Extract the (x, y) coordinate from the center of the cell holding the provided text.  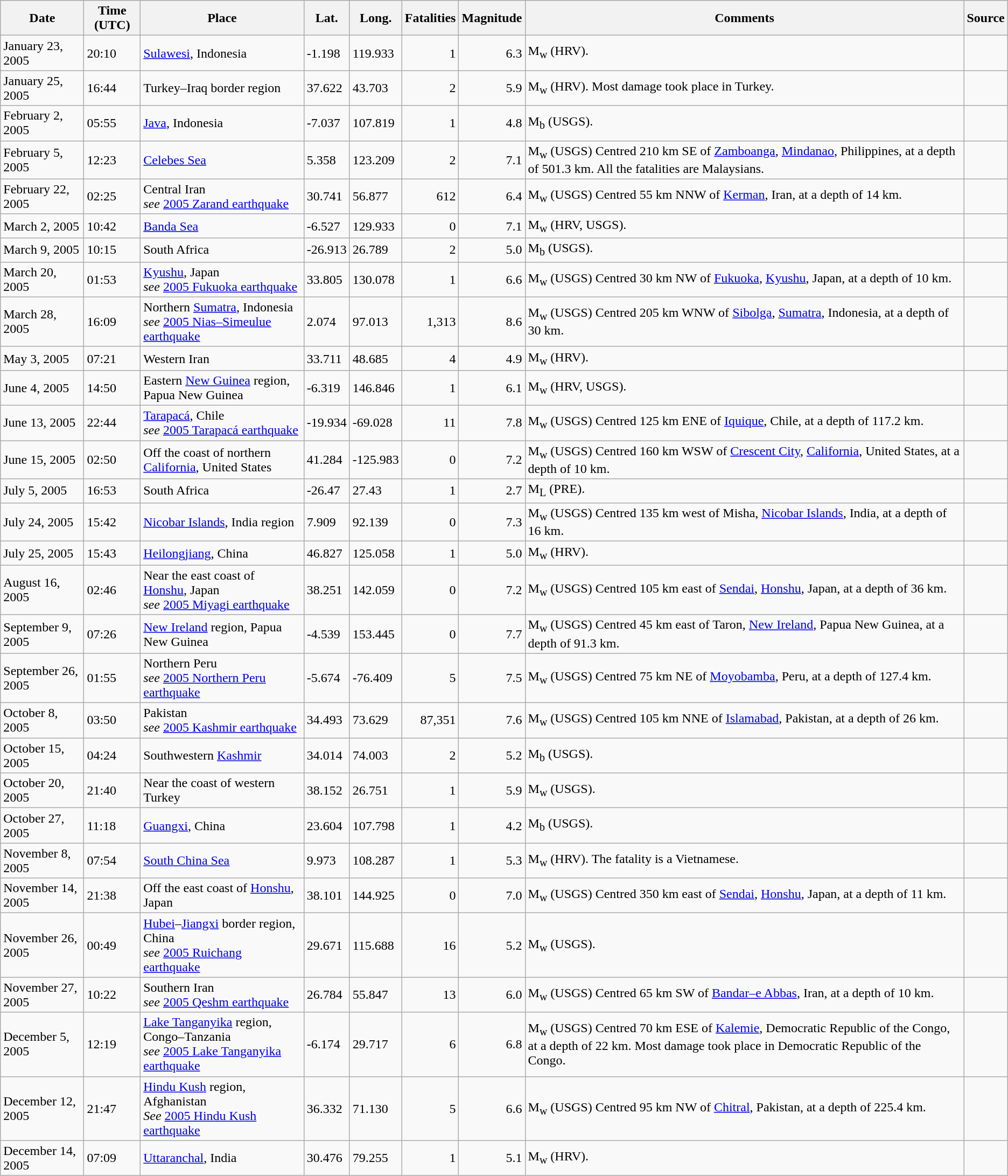
6.0 (492, 994)
01:53 (112, 279)
June 13, 2005 (42, 423)
10:42 (112, 226)
November 8, 2005 (42, 861)
Mw (USGS) Centred 105 km NNE of Islamabad, Pakistan, at a depth of 26 km. (744, 721)
March 2, 2005 (42, 226)
-26.47 (326, 491)
5.1 (492, 1158)
-7.037 (326, 123)
July 25, 2005 (42, 553)
38.101 (326, 895)
Western Iran (222, 358)
May 3, 2005 (42, 358)
October 27, 2005 (42, 825)
Southwestern Kashmir (222, 755)
11 (430, 423)
02:46 (112, 590)
142.059 (376, 590)
4.8 (492, 123)
March 9, 2005 (42, 250)
34.014 (326, 755)
13 (430, 994)
-19.934 (326, 423)
Fatalities (430, 18)
Java, Indonesia (222, 123)
Sulawesi, Indonesia (222, 53)
02:50 (112, 460)
December 12, 2005 (42, 1109)
June 4, 2005 (42, 388)
6.1 (492, 388)
108.287 (376, 861)
33.711 (326, 358)
October 8, 2005 (42, 721)
119.933 (376, 53)
7.6 (492, 721)
Long. (376, 18)
-5.674 (326, 678)
July 24, 2005 (42, 521)
144.925 (376, 895)
30.476 (326, 1158)
4.9 (492, 358)
612 (430, 196)
11:18 (112, 825)
-125.983 (376, 460)
15:43 (112, 553)
Lat. (326, 18)
Mw (USGS) Centred 30 km NW of Fukuoka, Kyushu, Japan, at a depth of 10 km. (744, 279)
Time (UTC) (112, 18)
Lake Tanganyika region, Congo–Tanzania see 2005 Lake Tanganyika earthquake (222, 1044)
14:50 (112, 388)
16:53 (112, 491)
7.3 (492, 521)
36.332 (326, 1109)
8.6 (492, 322)
38.251 (326, 590)
10:22 (112, 994)
07:09 (112, 1158)
-26.913 (326, 250)
January 23, 2005 (42, 53)
Guangxi, China (222, 825)
129.933 (376, 226)
79.255 (376, 1158)
February 22, 2005 (42, 196)
4.2 (492, 825)
-6.527 (326, 226)
Place (222, 18)
130.078 (376, 279)
153.445 (376, 634)
-6.174 (326, 1044)
Uttaranchal, India (222, 1158)
5.3 (492, 861)
5.358 (326, 159)
115.688 (376, 945)
October 20, 2005 (42, 791)
74.003 (376, 755)
Northern Sumatra, Indonesia see 2005 Nias–Simeulue earthquake (222, 322)
107.819 (376, 123)
7.0 (492, 895)
-6.319 (326, 388)
07:54 (112, 861)
-76.409 (376, 678)
Magnitude (492, 18)
Southern Iran see 2005 Qeshm earthquake (222, 994)
00:49 (112, 945)
February 5, 2005 (42, 159)
September 26, 2005 (42, 678)
43.703 (376, 88)
Tarapacá, Chile see 2005 Tarapacá earthquake (222, 423)
Date (42, 18)
July 5, 2005 (42, 491)
January 25, 2005 (42, 88)
6 (430, 1044)
December 5, 2005 (42, 1044)
73.629 (376, 721)
16:44 (112, 88)
146.846 (376, 388)
41.284 (326, 460)
7.7 (492, 634)
Mw (USGS) Centred 105 km east of Sendai, Honshu, Japan, at a depth of 36 km. (744, 590)
March 28, 2005 (42, 322)
7.909 (326, 521)
Mw (USGS) Centred 350 km east of Sendai, Honshu, Japan, at a depth of 11 km. (744, 895)
16:09 (112, 322)
07:21 (112, 358)
15:42 (112, 521)
07:26 (112, 634)
Banda Sea (222, 226)
Off the coast of northern California, United States (222, 460)
Celebes Sea (222, 159)
33.805 (326, 279)
26.784 (326, 994)
26.751 (376, 791)
Central Iran see 2005 Zarand earthquake (222, 196)
Mw (USGS) Centred 45 km east of Taron, New Ireland, Papua New Guinea, at a depth of 91.3 km. (744, 634)
21:38 (112, 895)
June 15, 2005 (42, 460)
56.877 (376, 196)
97.013 (376, 322)
Eastern New Guinea region, Papua New Guinea (222, 388)
Near the coast of western Turkey (222, 791)
37.622 (326, 88)
Comments (744, 18)
October 15, 2005 (42, 755)
Hubei–Jiangxi border region, China see 2005 Ruichang earthquake (222, 945)
123.209 (376, 159)
November 14, 2005 (42, 895)
38.152 (326, 791)
Mw (HRV). The fatality is a Vietnamese. (744, 861)
87,351 (430, 721)
Mw (USGS) Centred 65 km SW of Bandar–e Abbas, Iran, at a depth of 10 km. (744, 994)
2.074 (326, 322)
30.741 (326, 196)
26.789 (376, 250)
03:50 (112, 721)
December 14, 2005 (42, 1158)
02:25 (112, 196)
Heilongjiang, China (222, 553)
-1.198 (326, 53)
21:40 (112, 791)
Turkey–Iraq border region (222, 88)
6.4 (492, 196)
27.43 (376, 491)
1,313 (430, 322)
16 (430, 945)
01:55 (112, 678)
Mw (USGS) Centred 205 km WNW of Sibolga, Sumatra, Indonesia, at a depth of 30 km. (744, 322)
New Ireland region, Papua New Guinea (222, 634)
46.827 (326, 553)
23.604 (326, 825)
Off the east coast of Honshu, Japan (222, 895)
48.685 (376, 358)
March 20, 2005 (42, 279)
Northern Peru see 2005 Northern Peru earthquake (222, 678)
Near the east coast of Honshu, Japan see 2005 Miyagi earthquake (222, 590)
Mw (USGS) Centred 75 km NE of Moyobamba, Peru, at a depth of 127.4 km. (744, 678)
Nicobar Islands, India region (222, 521)
55.847 (376, 994)
22:44 (112, 423)
6.8 (492, 1044)
Mw (HRV). Most damage took place in Turkey. (744, 88)
Pakistan see 2005 Kashmir earthquake (222, 721)
7.5 (492, 678)
Mw (USGS) Centred 55 km NNW of Kerman, Iran, at a depth of 14 km. (744, 196)
71.130 (376, 1109)
November 27, 2005 (42, 994)
04:24 (112, 755)
Mw (USGS) Centred 125 km ENE of Iquique, Chile, at a depth of 117.2 km. (744, 423)
-69.028 (376, 423)
12:19 (112, 1044)
Mw (USGS) Centred 160 km WSW of Crescent City, California, United States, at a depth of 10 km. (744, 460)
Mw (USGS) Centred 135 km west of Misha, Nicobar Islands, India, at a depth of 16 km. (744, 521)
21:47 (112, 1109)
Hindu Kush region, Afghanistan See 2005 Hindu Kush earthquake (222, 1109)
August 16, 2005 (42, 590)
ML (PRE). (744, 491)
125.058 (376, 553)
29.717 (376, 1044)
2.7 (492, 491)
September 9, 2005 (42, 634)
6.3 (492, 53)
November 26, 2005 (42, 945)
4 (430, 358)
34.493 (326, 721)
Mw (USGS) Centred 210 km SE of Zamboanga, Mindanao, Philippines, at a depth of 501.3 km. All the fatalities are Malaysians. (744, 159)
92.139 (376, 521)
South China Sea (222, 861)
107.798 (376, 825)
Kyushu, Japan see 2005 Fukuoka earthquake (222, 279)
20:10 (112, 53)
12:23 (112, 159)
Source (985, 18)
29.671 (326, 945)
7.8 (492, 423)
-4.539 (326, 634)
9.973 (326, 861)
Mw (USGS) Centred 95 km NW of Chitral, Pakistan, at a depth of 225.4 km. (744, 1109)
February 2, 2005 (42, 123)
05:55 (112, 123)
10:15 (112, 250)
